Capture the cell that displays the provided text and extract its (X, Y) central coordinate. 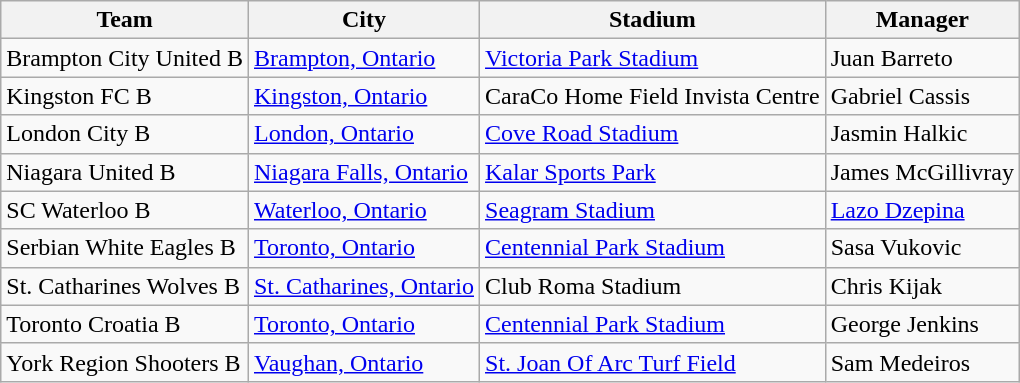
London, Ontario (364, 134)
Niagara United B (125, 172)
City (364, 20)
Vaughan, Ontario (364, 362)
Cove Road Stadium (653, 134)
St. Joan Of Arc Turf Field (653, 362)
Kingston FC B (125, 96)
Team (125, 20)
Club Roma Stadium (653, 286)
CaraCo Home Field Invista Centre (653, 96)
Lazo Dzepina (922, 210)
Kalar Sports Park (653, 172)
Kingston, Ontario (364, 96)
Brampton City United B (125, 58)
York Region Shooters B (125, 362)
Seagram Stadium (653, 210)
James McGillivray (922, 172)
Waterloo, Ontario (364, 210)
Sam Medeiros (922, 362)
Victoria Park Stadium (653, 58)
George Jenkins (922, 324)
Niagara Falls, Ontario (364, 172)
Sasa Vukovic (922, 248)
St. Catharines Wolves B (125, 286)
Brampton, Ontario (364, 58)
SC Waterloo B (125, 210)
London City B (125, 134)
Manager (922, 20)
Juan Barreto (922, 58)
Jasmin Halkic (922, 134)
Toronto Croatia B (125, 324)
Stadium (653, 20)
Serbian White Eagles B (125, 248)
St. Catharines, Ontario (364, 286)
Gabriel Cassis (922, 96)
Chris Kijak (922, 286)
